Search for the cell housing the specified text and yield its [X, Y] center coordinate. 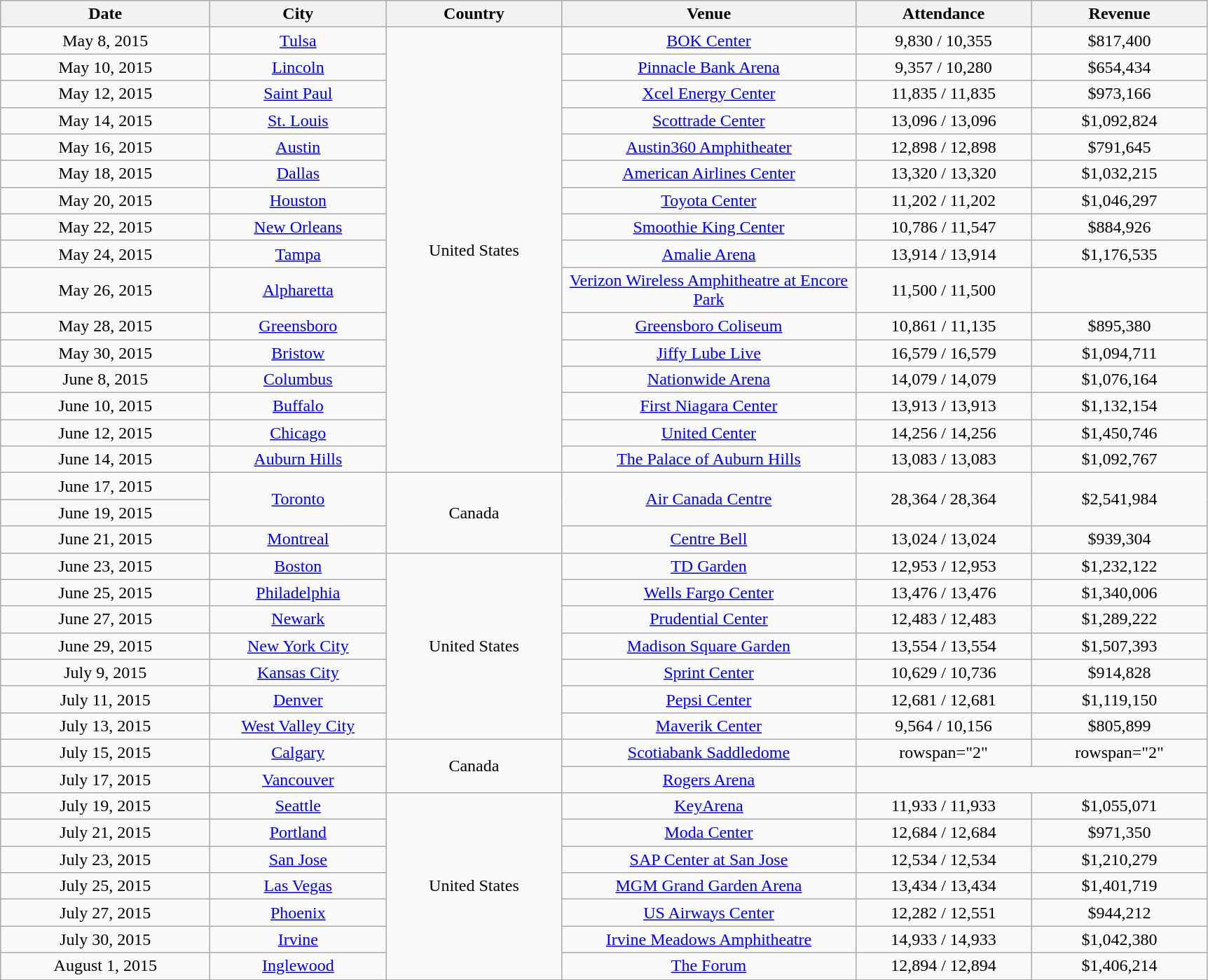
Tampa [298, 254]
$1,055,071 [1120, 806]
$1,340,006 [1120, 593]
$791,645 [1120, 147]
May 24, 2015 [105, 254]
Irvine [298, 939]
$1,032,215 [1120, 174]
Phoenix [298, 913]
Calgary [298, 752]
$1,232,122 [1120, 566]
Greensboro Coliseum [709, 326]
Wells Fargo Center [709, 593]
July 30, 2015 [105, 939]
12,681 / 12,681 [943, 699]
Verizon Wireless Amphitheatre at Encore Park [709, 290]
June 25, 2015 [105, 593]
12,684 / 12,684 [943, 833]
$1,176,535 [1120, 254]
12,953 / 12,953 [943, 566]
Portland [298, 833]
$1,406,214 [1120, 966]
10,629 / 10,736 [943, 672]
$973,166 [1120, 94]
May 16, 2015 [105, 147]
9,830 / 10,355 [943, 41]
13,914 / 13,914 [943, 254]
Centre Bell [709, 539]
May 12, 2015 [105, 94]
Maverik Center [709, 726]
Pinnacle Bank Arena [709, 67]
Philadelphia [298, 593]
San Jose [298, 860]
Nationwide Arena [709, 380]
$654,434 [1120, 67]
New York City [298, 646]
BOK Center [709, 41]
Kansas City [298, 672]
13,913 / 13,913 [943, 406]
Newark [298, 619]
The Forum [709, 966]
Madison Square Garden [709, 646]
July 27, 2015 [105, 913]
July 11, 2015 [105, 699]
Dallas [298, 174]
Amalie Arena [709, 254]
Montreal [298, 539]
June 14, 2015 [105, 460]
May 22, 2015 [105, 227]
Pepsi Center [709, 699]
$1,042,380 [1120, 939]
Revenue [1120, 14]
Sprint Center [709, 672]
May 20, 2015 [105, 200]
May 28, 2015 [105, 326]
Lincoln [298, 67]
May 14, 2015 [105, 120]
$884,926 [1120, 227]
13,024 / 13,024 [943, 539]
12,282 / 12,551 [943, 913]
June 21, 2015 [105, 539]
May 26, 2015 [105, 290]
11,500 / 11,500 [943, 290]
$1,092,824 [1120, 120]
July 25, 2015 [105, 886]
$1,094,711 [1120, 352]
$895,380 [1120, 326]
9,357 / 10,280 [943, 67]
Jiffy Lube Live [709, 352]
Austin360 Amphitheater [709, 147]
14,256 / 14,256 [943, 433]
Auburn Hills [298, 460]
Scottrade Center [709, 120]
12,894 / 12,894 [943, 966]
Austin [298, 147]
$1,450,746 [1120, 433]
July 15, 2015 [105, 752]
$817,400 [1120, 41]
July 13, 2015 [105, 726]
June 19, 2015 [105, 513]
The Palace of Auburn Hills [709, 460]
13,083 / 13,083 [943, 460]
Houston [298, 200]
May 8, 2015 [105, 41]
Tulsa [298, 41]
July 21, 2015 [105, 833]
Moda Center [709, 833]
Inglewood [298, 966]
Bristow [298, 352]
Irvine Meadows Amphitheatre [709, 939]
Toyota Center [709, 200]
11,933 / 11,933 [943, 806]
14,079 / 14,079 [943, 380]
July 17, 2015 [105, 780]
10,786 / 11,547 [943, 227]
August 1, 2015 [105, 966]
Date [105, 14]
Boston [298, 566]
11,835 / 11,835 [943, 94]
$1,507,393 [1120, 646]
West Valley City [298, 726]
Las Vegas [298, 886]
Seattle [298, 806]
Toronto [298, 499]
Greensboro [298, 326]
10,861 / 11,135 [943, 326]
Air Canada Centre [709, 499]
TD Garden [709, 566]
Xcel Energy Center [709, 94]
$971,350 [1120, 833]
Vancouver [298, 780]
June 23, 2015 [105, 566]
13,554 / 13,554 [943, 646]
11,202 / 11,202 [943, 200]
13,320 / 13,320 [943, 174]
13,476 / 13,476 [943, 593]
Prudential Center [709, 619]
Buffalo [298, 406]
Venue [709, 14]
$944,212 [1120, 913]
14,933 / 14,933 [943, 939]
June 8, 2015 [105, 380]
June 17, 2015 [105, 486]
13,096 / 13,096 [943, 120]
Saint Paul [298, 94]
July 19, 2015 [105, 806]
Attendance [943, 14]
SAP Center at San Jose [709, 860]
$805,899 [1120, 726]
13,434 / 13,434 [943, 886]
June 29, 2015 [105, 646]
$1,076,164 [1120, 380]
28,364 / 28,364 [943, 499]
Country [474, 14]
US Airways Center [709, 913]
New Orleans [298, 227]
Alpharetta [298, 290]
July 23, 2015 [105, 860]
St. Louis [298, 120]
$2,541,984 [1120, 499]
$1,119,150 [1120, 699]
United Center [709, 433]
July 9, 2015 [105, 672]
KeyArena [709, 806]
MGM Grand Garden Arena [709, 886]
City [298, 14]
12,483 / 12,483 [943, 619]
$1,132,154 [1120, 406]
First Niagara Center [709, 406]
June 10, 2015 [105, 406]
$939,304 [1120, 539]
American Airlines Center [709, 174]
9,564 / 10,156 [943, 726]
Columbus [298, 380]
Chicago [298, 433]
12,534 / 12,534 [943, 860]
June 12, 2015 [105, 433]
Scotiabank Saddledome [709, 752]
Denver [298, 699]
May 10, 2015 [105, 67]
$1,210,279 [1120, 860]
May 30, 2015 [105, 352]
$1,401,719 [1120, 886]
Rogers Arena [709, 780]
16,579 / 16,579 [943, 352]
12,898 / 12,898 [943, 147]
$1,046,297 [1120, 200]
June 27, 2015 [105, 619]
$914,828 [1120, 672]
May 18, 2015 [105, 174]
Smoothie King Center [709, 227]
$1,092,767 [1120, 460]
$1,289,222 [1120, 619]
